Locate the cell with the specified text and output its [x, y] center coordinate. 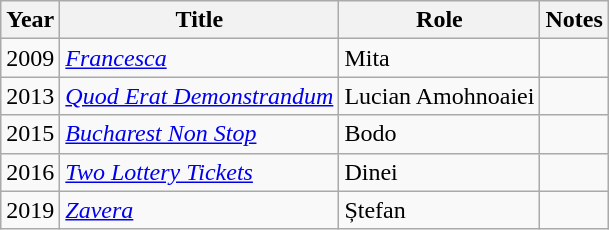
Bucharest Non Stop [200, 134]
Notes [574, 20]
Zavera [200, 210]
Mita [440, 58]
Dinei [440, 172]
2015 [30, 134]
2019 [30, 210]
2013 [30, 96]
2016 [30, 172]
Two Lottery Tickets [200, 172]
Year [30, 20]
Bodo [440, 134]
Title [200, 20]
Francesca [200, 58]
Lucian Amohnoaiei [440, 96]
2009 [30, 58]
Ștefan [440, 210]
Role [440, 20]
Quod Erat Demonstrandum [200, 96]
